Scan for the cell matching the given text and deliver its [X, Y] coordinate at center. 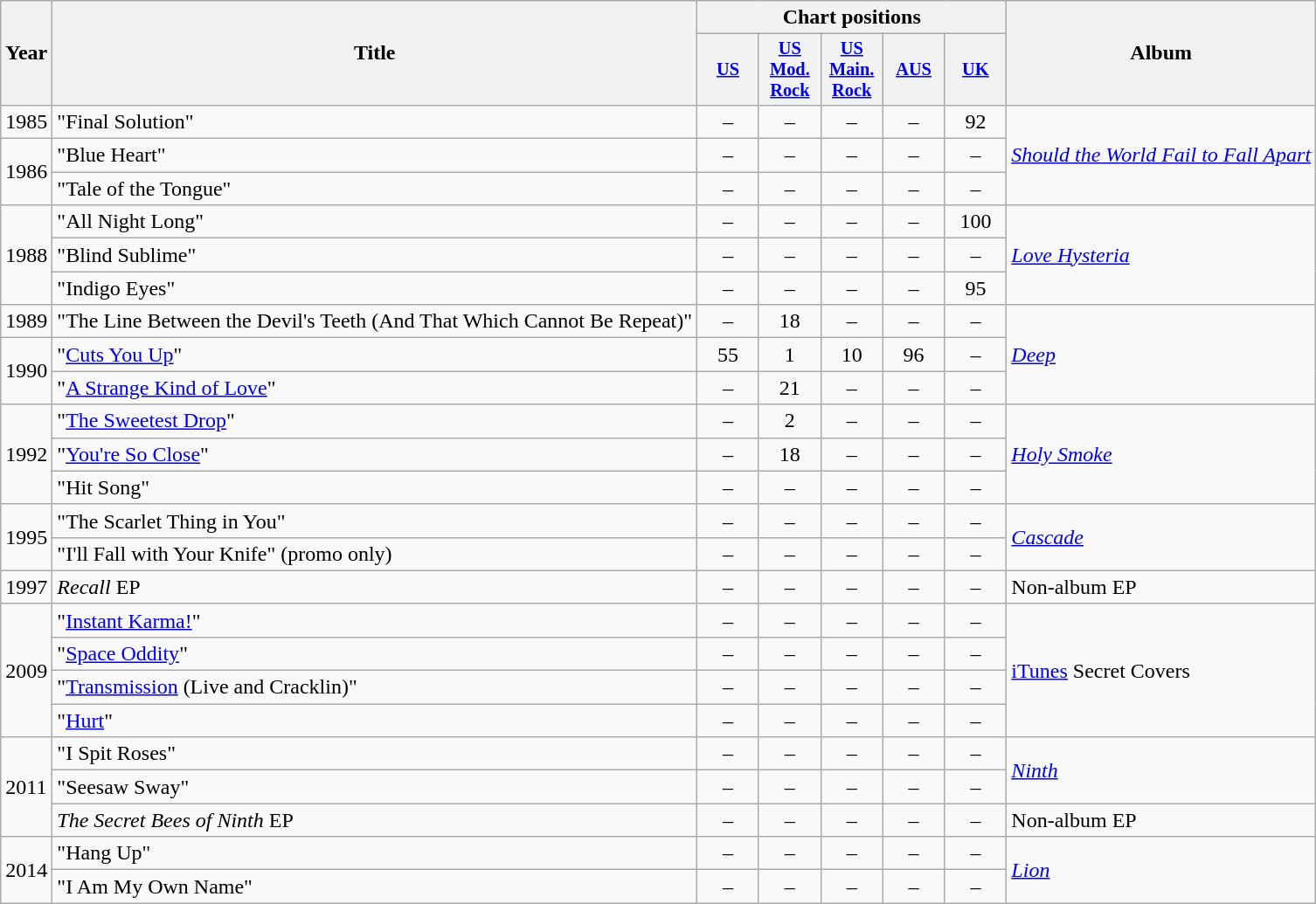
96 [914, 355]
"Seesaw Sway" [375, 787]
95 [975, 288]
21 [790, 388]
Cascade [1161, 537]
"Hit Song" [375, 487]
"Cuts You Up" [375, 355]
"I Am My Own Name" [375, 887]
Love Hysteria [1161, 255]
Holy Smoke [1161, 454]
1992 [26, 454]
1985 [26, 121]
1986 [26, 172]
1990 [26, 371]
2011 [26, 787]
"You're So Close" [375, 454]
Should the World Fail to Fall Apart [1161, 155]
Deep [1161, 355]
"Transmission (Live and Cracklin)" [375, 687]
1989 [26, 321]
"Hang Up" [375, 853]
The Secret Bees of Ninth EP [375, 820]
92 [975, 121]
AUS [914, 70]
Chart positions [852, 17]
"I'll Fall with Your Knife" (promo only) [375, 554]
"Hurt" [375, 721]
2014 [26, 870]
"The Scarlet Thing in You" [375, 521]
US [729, 70]
UK [975, 70]
USMain. Rock [851, 70]
10 [851, 355]
Recall EP [375, 587]
"Space Oddity" [375, 653]
iTunes Secret Covers [1161, 670]
"Final Solution" [375, 121]
"Instant Karma!" [375, 620]
USMod. Rock [790, 70]
2 [790, 421]
2009 [26, 670]
"All Night Long" [375, 222]
1995 [26, 537]
"Blind Sublime" [375, 255]
"Tale of the Tongue" [375, 189]
"A Strange Kind of Love" [375, 388]
1988 [26, 255]
"Blue Heart" [375, 155]
55 [729, 355]
Ninth [1161, 770]
Lion [1161, 870]
Title [375, 53]
1 [790, 355]
"Indigo Eyes" [375, 288]
100 [975, 222]
Year [26, 53]
Album [1161, 53]
"The Line Between the Devil's Teeth (And That Which Cannot Be Repeat)" [375, 321]
1997 [26, 587]
"I Spit Roses" [375, 754]
"The Sweetest Drop" [375, 421]
